Capture the cell that displays the provided text and extract its [X, Y] central coordinate. 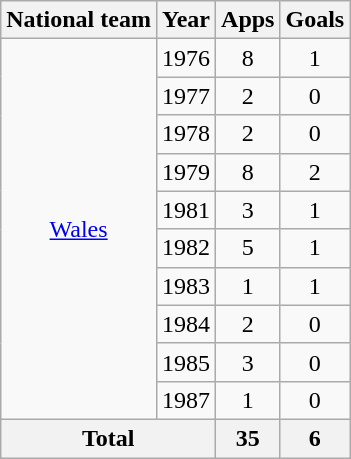
1979 [186, 172]
35 [248, 438]
Wales [79, 230]
1981 [186, 210]
Total [108, 438]
National team [79, 20]
6 [315, 438]
Goals [315, 20]
1985 [186, 362]
5 [248, 248]
1977 [186, 96]
1976 [186, 58]
Apps [248, 20]
1982 [186, 248]
1978 [186, 134]
1983 [186, 286]
1987 [186, 400]
Year [186, 20]
1984 [186, 324]
